Locate the cell with the specified text and output its [X, Y] center coordinate. 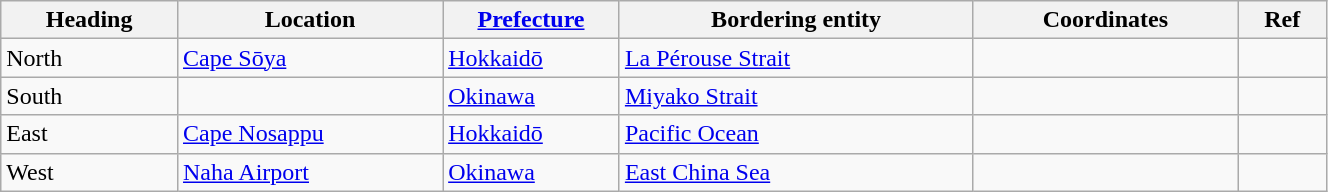
East [90, 134]
Cape Sōya [310, 58]
Miyako Strait [796, 96]
Pacific Ocean [796, 134]
West [90, 172]
Location [310, 20]
South [90, 96]
Ref [1282, 20]
North [90, 58]
Coordinates [1106, 20]
Cape Nosappu [310, 134]
Prefecture [532, 20]
Heading [90, 20]
Naha Airport [310, 172]
East China Sea [796, 172]
La Pérouse Strait [796, 58]
Bordering entity [796, 20]
